Return (x, y) of the center of cell containing provided text 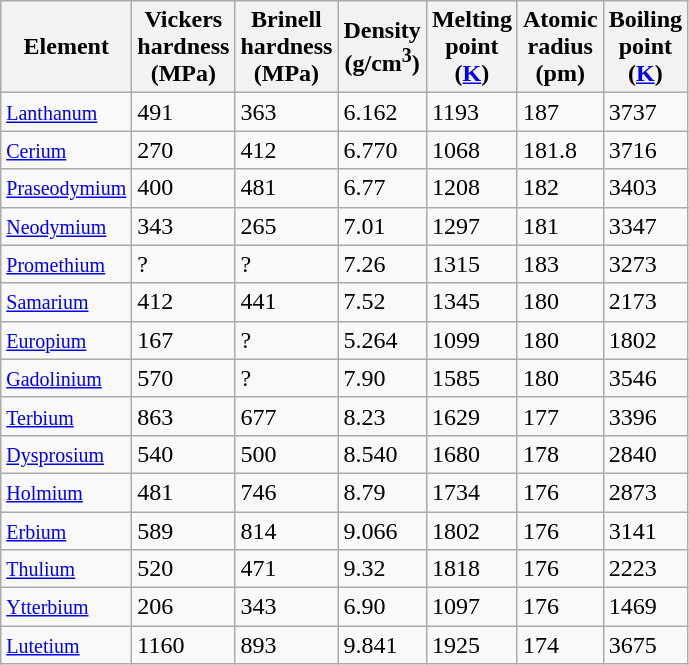
400 (184, 188)
206 (184, 607)
181 (560, 226)
Lutetium (66, 645)
441 (286, 302)
Europium (66, 340)
1734 (472, 492)
Melting point (K) (472, 47)
167 (184, 340)
677 (286, 416)
520 (184, 569)
491 (184, 112)
6.162 (382, 112)
6.77 (382, 188)
5.264 (382, 340)
Lanthanum (66, 112)
182 (560, 188)
174 (560, 645)
Brinell hardness (MPa) (286, 47)
Promethium (66, 264)
540 (184, 454)
2840 (645, 454)
1160 (184, 645)
746 (286, 492)
2173 (645, 302)
863 (184, 416)
363 (286, 112)
1345 (472, 302)
270 (184, 150)
Holmium (66, 492)
3273 (645, 264)
9.32 (382, 569)
570 (184, 378)
3675 (645, 645)
8.540 (382, 454)
6.90 (382, 607)
187 (560, 112)
500 (286, 454)
Density (g/cm3) (382, 47)
1097 (472, 607)
Dysprosium (66, 454)
3403 (645, 188)
1193 (472, 112)
3737 (645, 112)
893 (286, 645)
181.8 (560, 150)
3546 (645, 378)
Samarium (66, 302)
Neodymium (66, 226)
1585 (472, 378)
Thulium (66, 569)
1208 (472, 188)
9.841 (382, 645)
3716 (645, 150)
1818 (472, 569)
178 (560, 454)
265 (286, 226)
Element (66, 47)
177 (560, 416)
1068 (472, 150)
7.52 (382, 302)
1629 (472, 416)
6.770 (382, 150)
1315 (472, 264)
183 (560, 264)
1297 (472, 226)
Vickers hardness (MPa) (184, 47)
1099 (472, 340)
3396 (645, 416)
8.79 (382, 492)
Ytterbium (66, 607)
Praseodymium (66, 188)
2223 (645, 569)
814 (286, 531)
Boiling point (K) (645, 47)
9.066 (382, 531)
3347 (645, 226)
Erbium (66, 531)
3141 (645, 531)
1469 (645, 607)
7.26 (382, 264)
Cerium (66, 150)
1680 (472, 454)
Atomic radius (pm) (560, 47)
2873 (645, 492)
Terbium (66, 416)
589 (184, 531)
471 (286, 569)
7.01 (382, 226)
Gadolinium (66, 378)
8.23 (382, 416)
1925 (472, 645)
7.90 (382, 378)
